From the cell containing the given text, extract its center point as (X, Y) coordinate. 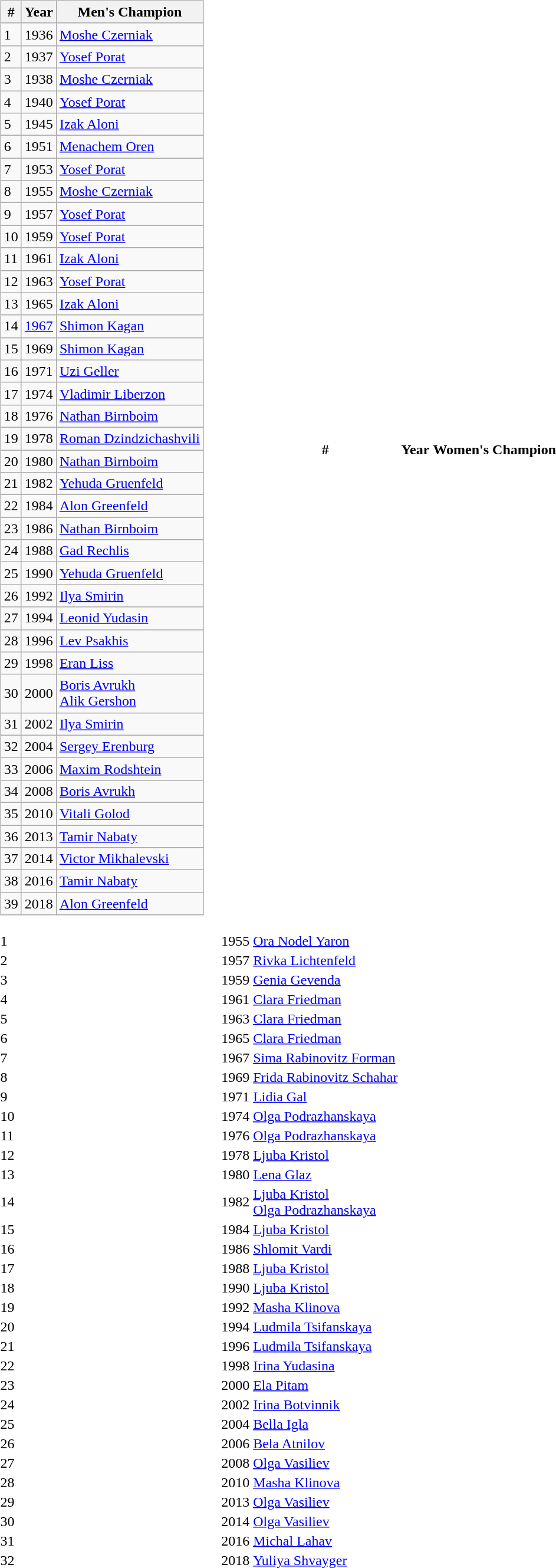
32 (11, 746)
22 (11, 506)
Vladimir Liberzon (130, 393)
1953 (39, 169)
25 (11, 573)
1 (11, 34)
Michal Lahav (325, 1541)
Genia Gevenda (325, 980)
Gad Rechlis (130, 551)
4 (11, 102)
1940 (39, 102)
Men's Champion (130, 12)
Irina Botvinnik (325, 1405)
37 (11, 859)
16 (11, 371)
Vitali Golod (130, 813)
Ljuba Kristol Olga Podrazhanskaya (325, 1202)
7 (11, 169)
Ora Nodel Yaron (325, 941)
13 (11, 304)
31 (11, 724)
30 (11, 694)
Ela Pitam (325, 1385)
Rivka Lichtenfeld (325, 960)
Lena Glaz (325, 1175)
Leonid Yudasin (130, 618)
36 (11, 836)
33 (11, 769)
38 (11, 881)
11 (11, 259)
Boris Avrukh (130, 791)
29 (11, 663)
35 (11, 813)
2018 (39, 904)
Lidia Gal (325, 1097)
8 (11, 192)
14 (11, 326)
6 (11, 147)
1937 (39, 57)
34 (11, 791)
Eran Liss (130, 663)
27 (11, 618)
20 (11, 461)
Shlomit Vardi (325, 1249)
Menachem Oren (130, 147)
26 (11, 596)
1938 (39, 79)
5 (11, 124)
Boris Avrukh Alik Gershon (130, 694)
Year (39, 12)
Bella Igla (325, 1424)
1951 (39, 147)
3 (11, 79)
Roman Dzindzichashvili (130, 438)
18 (11, 416)
12 (11, 281)
Irina Yudasina (325, 1366)
Lev Psakhis (130, 641)
23 (11, 529)
39 (11, 904)
24 (11, 551)
15 (11, 349)
1945 (39, 124)
Bela Atnilov (325, 1444)
Victor Mikhalevski (130, 859)
Sergey Erenburg (130, 746)
Uzi Geller (130, 371)
28 (11, 641)
2 (11, 57)
Maxim Rodshtein (130, 769)
10 (11, 237)
19 (11, 438)
# (11, 12)
17 (11, 393)
21 (11, 484)
9 (11, 214)
Frida Rabinovitz Schahar (325, 1077)
Sima Rabinovitz Forman (325, 1058)
1936 (39, 34)
